Provide the [X, Y] coordinate of the cell's center where the given text is located.  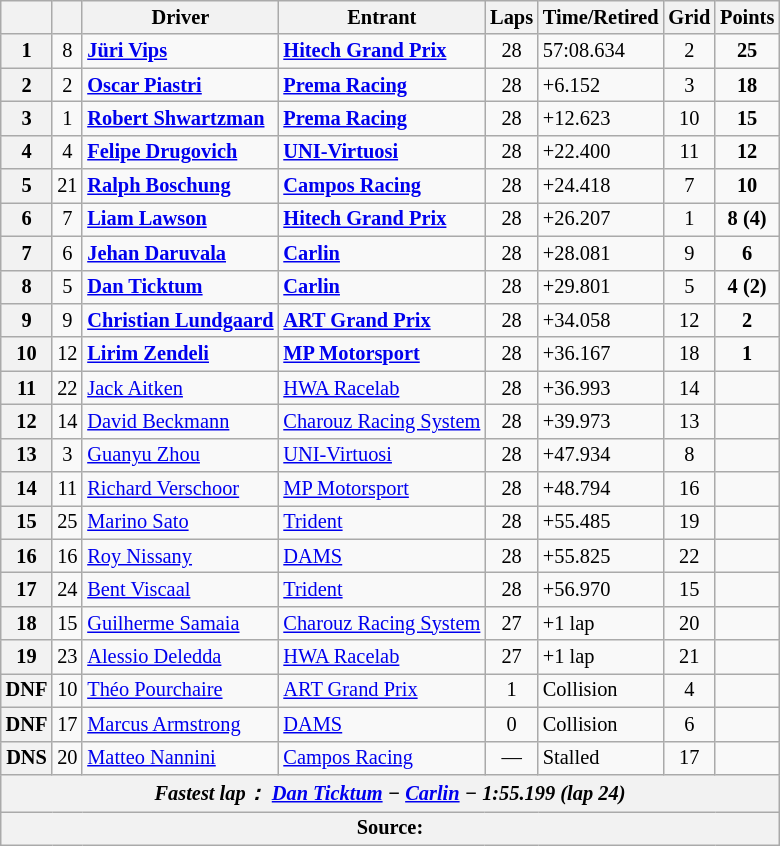
+12.623 [601, 118]
Points [747, 17]
Laps [512, 17]
+6.152 [601, 85]
4 (2) [747, 287]
+26.207 [601, 219]
Jack Aitken [180, 388]
Fastest lap： Dan Ticktum − Carlin − 1:55.199 (lap 24) [390, 792]
Théo Pourchaire [180, 690]
+34.058 [601, 320]
57:08.634 [601, 51]
+47.934 [601, 455]
+55.825 [601, 556]
Stalled [601, 758]
+28.081 [601, 253]
Liam Lawson [180, 219]
Source: [390, 828]
Lirim Zendeli [180, 354]
Bent Viscaal [180, 589]
+22.400 [601, 152]
Entrant [382, 17]
Jüri Vips [180, 51]
8 (4) [747, 219]
Robert Shwartzman [180, 118]
— [512, 758]
+48.794 [601, 489]
+56.970 [601, 589]
+24.418 [601, 186]
Driver [180, 17]
David Beckmann [180, 421]
Guanyu Zhou [180, 455]
+55.485 [601, 522]
DNS [27, 758]
+39.973 [601, 421]
Ralph Boschung [180, 186]
Marcus Armstrong [180, 724]
Jehan Daruvala [180, 253]
+29.801 [601, 287]
0 [512, 724]
Felipe Drugovich [180, 152]
+36.167 [601, 354]
23 [67, 657]
Oscar Piastri [180, 85]
Marino Sato [180, 522]
Matteo Nannini [180, 758]
Alessio Deledda [180, 657]
Richard Verschoor [180, 489]
Guilherme Samaia [180, 623]
24 [67, 589]
Christian Lundgaard [180, 320]
Dan Ticktum [180, 287]
+36.993 [601, 388]
Time/Retired [601, 17]
Roy Nissany [180, 556]
Grid [690, 17]
